Scan for the cell matching the given text and deliver its [X, Y] coordinate at center. 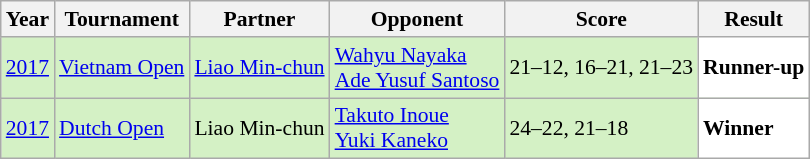
Year [28, 19]
Partner [259, 19]
Wahyu Nayaka Ade Yusuf Santoso [418, 68]
Score [601, 19]
21–12, 16–21, 21–23 [601, 68]
24–22, 21–18 [601, 128]
Vietnam Open [122, 68]
Runner-up [754, 68]
Dutch Open [122, 128]
Takuto Inoue Yuki Kaneko [418, 128]
Tournament [122, 19]
Winner [754, 128]
Opponent [418, 19]
Result [754, 19]
